Determine the (x, y) coordinate at the center of the cell enclosing the given text.  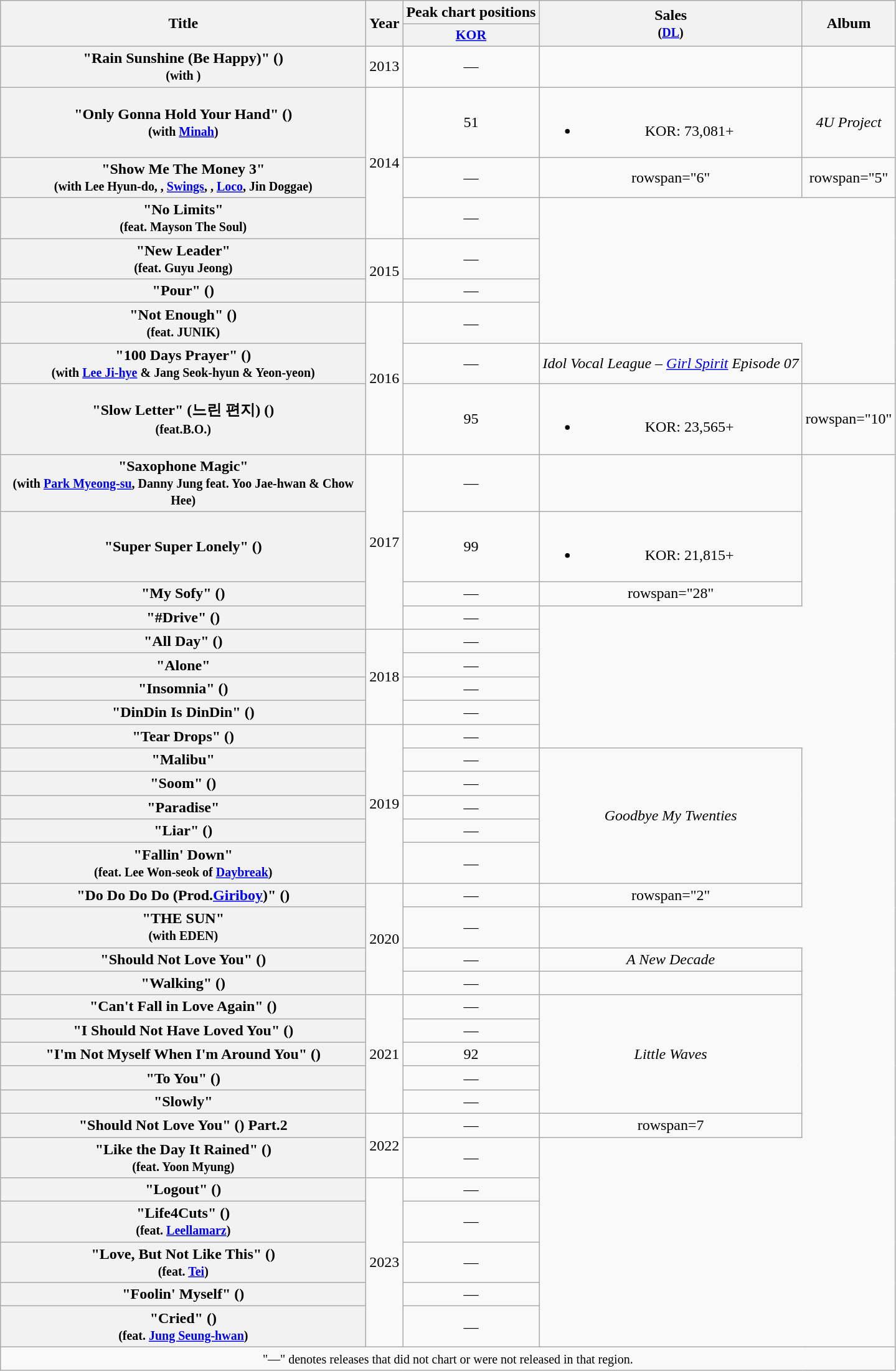
"Rain Sunshine (Be Happy)" ()(with ) (183, 66)
"Malibu" (183, 760)
"Logout" () (183, 1190)
KOR: 73,081+ (671, 122)
95 (471, 419)
"To You" () (183, 1078)
"Not Enough" ()(feat. JUNIK) (183, 323)
2016 (385, 379)
"New Leader" (feat. Guyu Jeong) (183, 259)
2022 (385, 1145)
"Should Not Love You" () Part.2 (183, 1125)
Goodbye My Twenties (671, 816)
"Tear Drops" () (183, 736)
"Alone" (183, 665)
rowspan="6" (671, 178)
2015 (385, 270)
Title (183, 24)
"Insomnia" () (183, 688)
"Paradise" (183, 807)
"My Sofy" () (183, 594)
"No Limits"(feat. Mayson The Soul) (183, 218)
2020 (385, 939)
Sales(DL) (671, 24)
"Life4Cuts" ()(feat. Leellamarz) (183, 1222)
"Can't Fall in Love Again" () (183, 1007)
"Only Gonna Hold Your Hand" ()(with Minah) (183, 122)
"Foolin' Myself" () (183, 1294)
"I'm Not Myself When I'm Around You" () (183, 1054)
A New Decade (671, 959)
"Liar" () (183, 831)
"—" denotes releases that did not chart or were not released in that region. (448, 1359)
"All Day" () (183, 641)
"Cried" ()(feat. Jung Seung-hwan) (183, 1327)
"Walking" () (183, 983)
92 (471, 1054)
Album (849, 24)
51 (471, 122)
"Slowly" (183, 1101)
"Like the Day It Rained" ()(feat. Yoon Myung) (183, 1157)
"DinDin Is DinDin" () (183, 712)
KOR: 21,815+ (671, 547)
2018 (385, 676)
99 (471, 547)
"Love, But Not Like This" ()(feat. Tei) (183, 1262)
2014 (385, 163)
Peak chart positions (471, 12)
KOR: 23,565+ (671, 419)
"Should Not Love You" () (183, 959)
"I Should Not Have Loved You" () (183, 1030)
2019 (385, 804)
4U Project (849, 122)
2017 (385, 542)
"Pour" () (183, 291)
rowspan=7 (671, 1125)
"THE SUN" (with EDEN) (183, 927)
rowspan="28" (671, 594)
Little Waves (671, 1054)
rowspan="5" (849, 178)
"Show Me The Money 3" (with Lee Hyun-do, , Swings, , Loco, Jin Doggae) (183, 178)
KOR (471, 36)
"Soom" () (183, 784)
"Saxophone Magic"(with Park Myeong-su, Danny Jung feat. Yoo Jae-hwan & Chow Hee) (183, 483)
2013 (385, 66)
"Fallin' Down" (feat. Lee Won-seok of Daybreak) (183, 863)
"#Drive" () (183, 617)
"Super Super Lonely" () (183, 547)
2023 (385, 1262)
"Slow Letter" (느린 편지) ()(feat.B.O.) (183, 419)
Year (385, 24)
"100 Days Prayer" ()(with Lee Ji-hye & Jang Seok-hyun & Yeon-yeon) (183, 364)
"Do Do Do Do (Prod.Giriboy)" () (183, 895)
rowspan="10" (849, 419)
rowspan="2" (671, 895)
Idol Vocal League – Girl Spirit Episode 07 (671, 364)
2021 (385, 1054)
